Provide the [X, Y] coordinate of the cell's center where the given text is located.  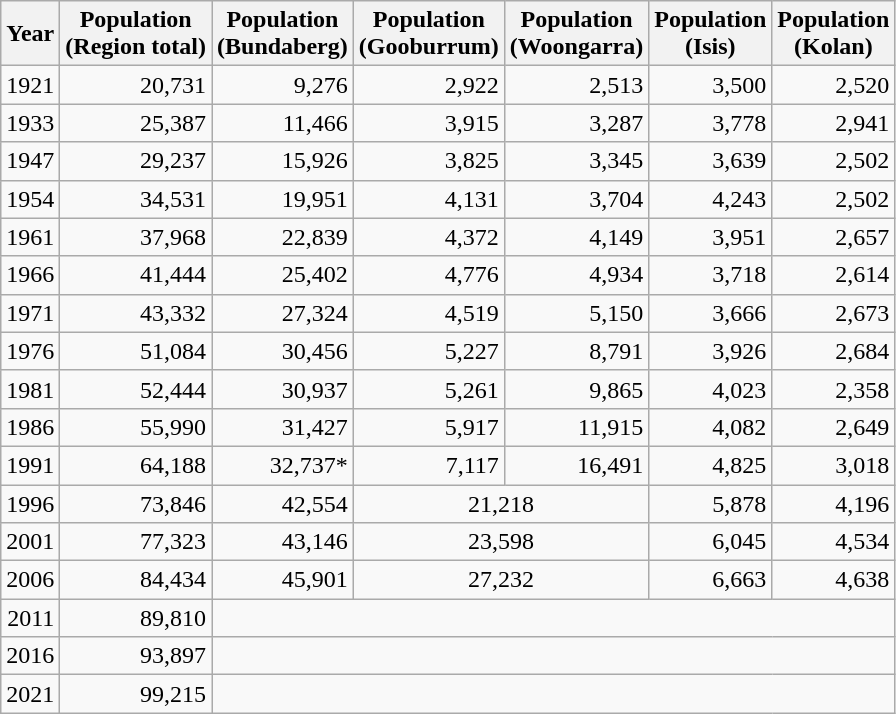
32,737* [283, 465]
30,456 [283, 351]
84,434 [136, 580]
99,215 [136, 694]
25,387 [136, 123]
3,287 [576, 123]
1921 [30, 85]
2021 [30, 694]
Year [30, 34]
27,324 [283, 313]
21,218 [500, 503]
4,372 [428, 237]
1976 [30, 351]
31,427 [283, 427]
3,951 [710, 237]
Population(Gooburrum) [428, 34]
3,666 [710, 313]
1947 [30, 161]
Population(Isis) [710, 34]
2,358 [834, 389]
3,915 [428, 123]
2016 [30, 656]
3,718 [710, 275]
4,149 [576, 237]
34,531 [136, 199]
4,638 [834, 580]
2011 [30, 618]
4,082 [710, 427]
89,810 [136, 618]
2001 [30, 542]
Population(Bundaberg) [283, 34]
5,150 [576, 313]
3,500 [710, 85]
2,649 [834, 427]
3,704 [576, 199]
5,878 [710, 503]
73,846 [136, 503]
4,131 [428, 199]
4,825 [710, 465]
1966 [30, 275]
6,663 [710, 580]
3,926 [710, 351]
42,554 [283, 503]
2,520 [834, 85]
2006 [30, 580]
22,839 [283, 237]
6,045 [710, 542]
41,444 [136, 275]
4,243 [710, 199]
20,731 [136, 85]
3,778 [710, 123]
4,519 [428, 313]
29,237 [136, 161]
93,897 [136, 656]
11,915 [576, 427]
30,937 [283, 389]
23,598 [500, 542]
1971 [30, 313]
43,332 [136, 313]
2,684 [834, 351]
43,146 [283, 542]
11,466 [283, 123]
1954 [30, 199]
1961 [30, 237]
64,188 [136, 465]
Population(Woongarra) [576, 34]
1986 [30, 427]
25,402 [283, 275]
9,865 [576, 389]
1981 [30, 389]
2,941 [834, 123]
5,261 [428, 389]
8,791 [576, 351]
4,934 [576, 275]
4,196 [834, 503]
55,990 [136, 427]
1933 [30, 123]
Population(Region total) [136, 34]
1991 [30, 465]
4,023 [710, 389]
2,614 [834, 275]
2,513 [576, 85]
4,534 [834, 542]
37,968 [136, 237]
2,922 [428, 85]
7,117 [428, 465]
3,345 [576, 161]
52,444 [136, 389]
15,926 [283, 161]
3,825 [428, 161]
4,776 [428, 275]
2,673 [834, 313]
45,901 [283, 580]
16,491 [576, 465]
5,227 [428, 351]
3,639 [710, 161]
1996 [30, 503]
27,232 [500, 580]
2,657 [834, 237]
51,084 [136, 351]
77,323 [136, 542]
19,951 [283, 199]
9,276 [283, 85]
Population(Kolan) [834, 34]
3,018 [834, 465]
5,917 [428, 427]
